Search for the cell housing the specified text and yield its [x, y] center coordinate. 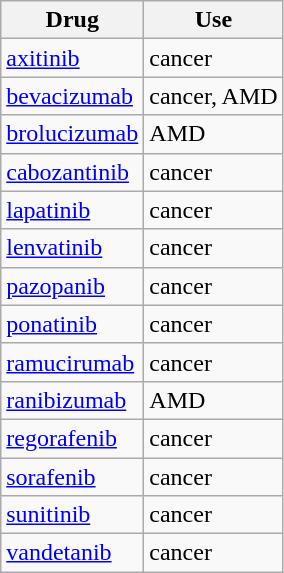
ponatinib [72, 324]
brolucizumab [72, 134]
sunitinib [72, 515]
vandetanib [72, 553]
Use [214, 20]
cabozantinib [72, 172]
lapatinib [72, 210]
sorafenib [72, 477]
axitinib [72, 58]
cancer, AMD [214, 96]
Drug [72, 20]
lenvatinib [72, 248]
regorafenib [72, 438]
ranibizumab [72, 400]
bevacizumab [72, 96]
ramucirumab [72, 362]
pazopanib [72, 286]
